Output the [X, Y] coordinate of the center of the cell containing the given text.  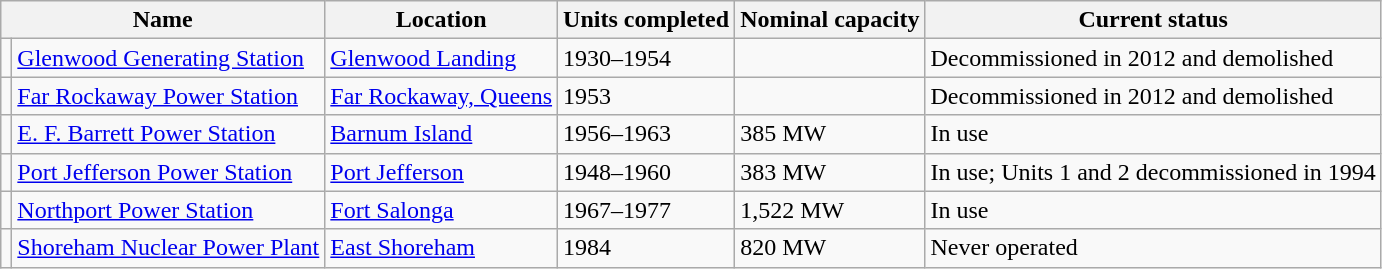
Port Jefferson Power Station [168, 172]
Shoreham Nuclear Power Plant [168, 248]
Current status [1153, 20]
Glenwood Generating Station [168, 58]
Nominal capacity [830, 20]
Name [163, 20]
1984 [646, 248]
Barnum Island [442, 134]
Never operated [1153, 248]
Glenwood Landing [442, 58]
1953 [646, 96]
In use; Units 1 and 2 decommissioned in 1994 [1153, 172]
E. F. Barrett Power Station [168, 134]
Far Rockaway, Queens [442, 96]
1967–1977 [646, 210]
1,522 MW [830, 210]
Location [442, 20]
820 MW [830, 248]
1956–1963 [646, 134]
East Shoreham [442, 248]
Far Rockaway Power Station [168, 96]
385 MW [830, 134]
383 MW [830, 172]
1930–1954 [646, 58]
Units completed [646, 20]
Fort Salonga [442, 210]
Northport Power Station [168, 210]
Port Jefferson [442, 172]
1948–1960 [646, 172]
